Return [x, y] of the center of cell containing provided text 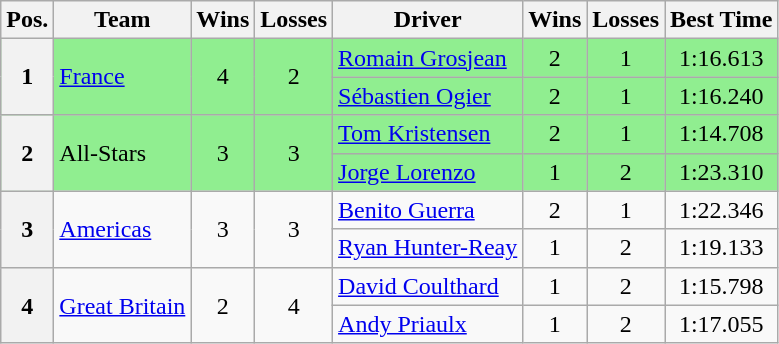
Pos. [28, 20]
1:15.798 [722, 286]
Ryan Hunter-Reay [428, 248]
1:16.240 [722, 96]
1:17.055 [722, 324]
Great Britain [122, 305]
Sébastien Ogier [428, 96]
David Coulthard [428, 286]
1:14.708 [722, 134]
Jorge Lorenzo [428, 172]
Andy Priaulx [428, 324]
1:19.133 [722, 248]
Team [122, 20]
France [122, 77]
1:22.346 [722, 210]
Best Time [722, 20]
Americas [122, 229]
1:16.613 [722, 58]
1:23.310 [722, 172]
Driver [428, 20]
Tom Kristensen [428, 134]
Romain Grosjean [428, 58]
All-Stars [122, 153]
Benito Guerra [428, 210]
